Return the (X, Y) coordinate for the center point of the cell that contains the specified text.  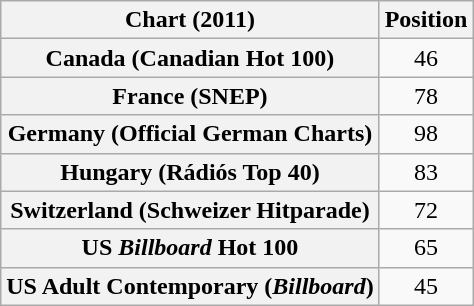
45 (426, 286)
98 (426, 134)
France (SNEP) (190, 96)
Hungary (Rádiós Top 40) (190, 172)
US Adult Contemporary (Billboard) (190, 286)
72 (426, 210)
83 (426, 172)
Germany (Official German Charts) (190, 134)
46 (426, 58)
Switzerland (Schweizer Hitparade) (190, 210)
Position (426, 20)
US Billboard Hot 100 (190, 248)
65 (426, 248)
Canada (Canadian Hot 100) (190, 58)
Chart (2011) (190, 20)
78 (426, 96)
